Find where the given text appears and provide that cell's center as [X, Y] coordinate. 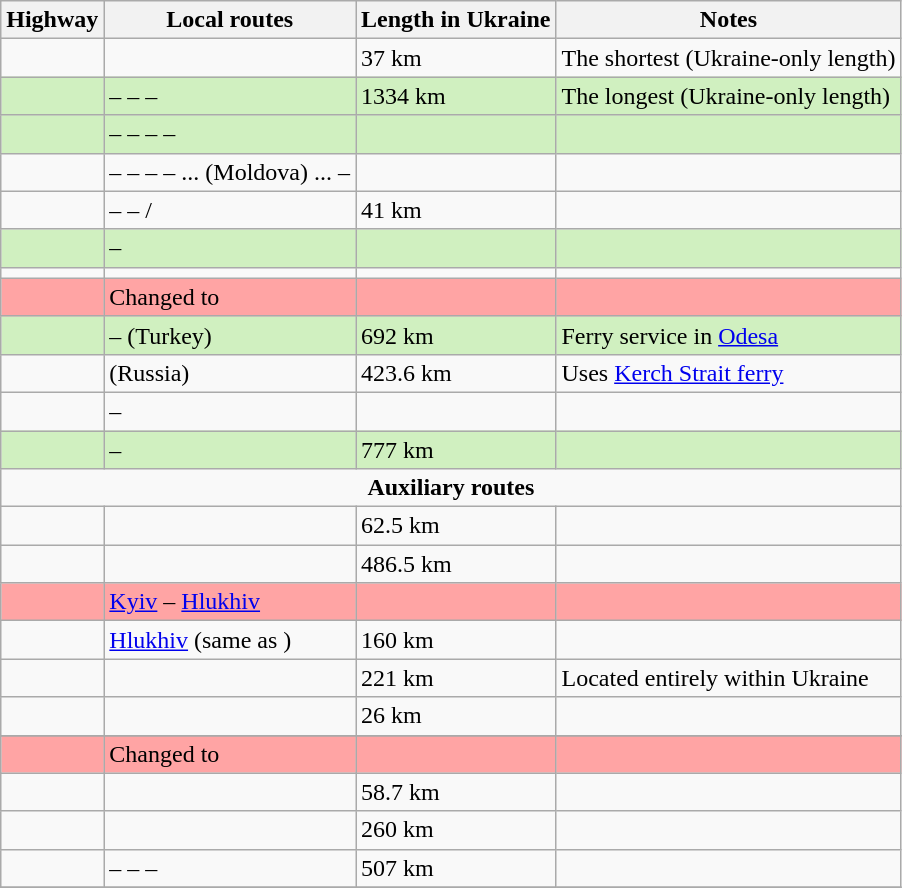
(Russia) [230, 373]
Ferry service in Odesa [728, 335]
– (Turkey) [230, 335]
Length in Ukraine [456, 20]
423.6 km [456, 373]
Located entirely within Ukraine [728, 678]
692 km [456, 335]
1334 km [456, 96]
41 km [456, 210]
Uses Kerch Strait ferry [728, 373]
Auxiliary routes [451, 488]
62.5 km [456, 526]
Hlukhiv (same as ) [230, 640]
Highway [52, 20]
160 km [456, 640]
The longest (Ukraine-only length) [728, 96]
507 km [456, 868]
221 km [456, 678]
37 km [456, 58]
58.7 km [456, 792]
Kyiv – Hlukhiv [230, 602]
26 km [456, 716]
Notes [728, 20]
– – / [230, 210]
The shortest (Ukraine-only length) [728, 58]
486.5 km [456, 564]
– – – – ... (Moldova) ... – [230, 172]
777 km [456, 449]
260 km [456, 830]
– – – – [230, 134]
Local routes [230, 20]
